Provide the (X, Y) coordinate of the cell's center where the given text is located.  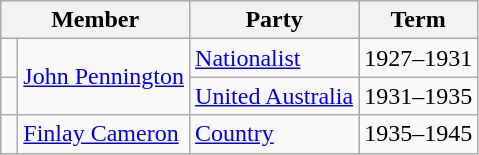
Party (274, 20)
Country (274, 134)
John Pennington (104, 77)
Term (418, 20)
Nationalist (274, 58)
1927–1931 (418, 58)
Finlay Cameron (104, 134)
1931–1935 (418, 96)
United Australia (274, 96)
1935–1945 (418, 134)
Member (96, 20)
